Pinpoint the cell where the given text exists, returning its [X, Y] midpoint coordinate. 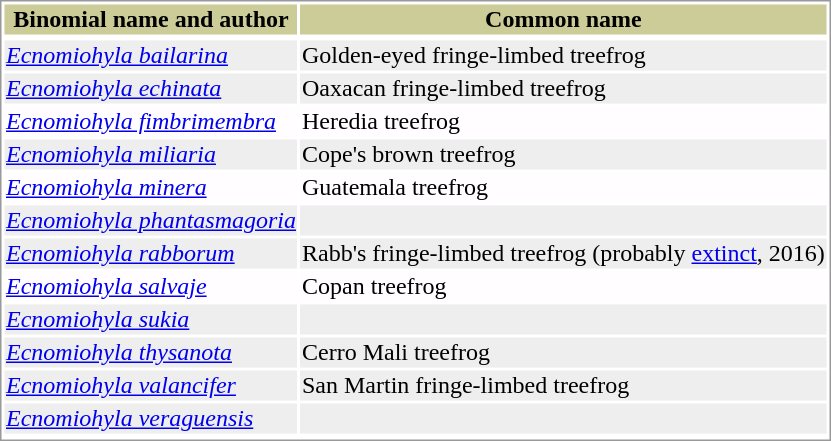
Guatemala treefrog [563, 187]
Rabb's fringe-limbed treefrog (probably extinct, 2016) [563, 253]
Ecnomiohyla valancifer [150, 385]
Binomial name and author [150, 19]
Ecnomiohyla sukia [150, 319]
Ecnomiohyla miliaria [150, 155]
Ecnomiohyla veraguensis [150, 419]
Copan treefrog [563, 287]
Oaxacan fringe-limbed treefrog [563, 89]
Heredia treefrog [563, 121]
Ecnomiohyla salvaje [150, 287]
Ecnomiohyla minera [150, 187]
Ecnomiohyla thysanota [150, 353]
Cope's brown treefrog [563, 155]
Common name [563, 19]
Ecnomiohyla bailarina [150, 55]
Ecnomiohyla echinata [150, 89]
Ecnomiohyla fimbrimembra [150, 121]
Cerro Mali treefrog [563, 353]
San Martin fringe-limbed treefrog [563, 385]
Ecnomiohyla phantasmagoria [150, 221]
Golden-eyed fringe-limbed treefrog [563, 55]
Ecnomiohyla rabborum [150, 253]
